Search for the cell housing the specified text and yield its (x, y) center coordinate. 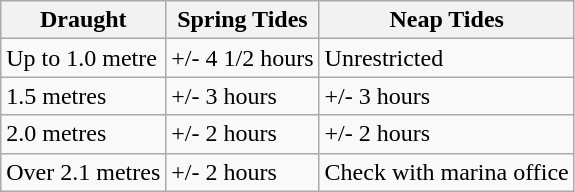
2.0 metres (84, 134)
Over 2.1 metres (84, 172)
Up to 1.0 metre (84, 58)
Check with marina office (446, 172)
Neap Tides (446, 20)
Spring Tides (242, 20)
Draught (84, 20)
+/- 4 1/2 hours (242, 58)
1.5 metres (84, 96)
Unrestricted (446, 58)
